Return the [x, y] coordinate for the center point of the cell that contains the specified text.  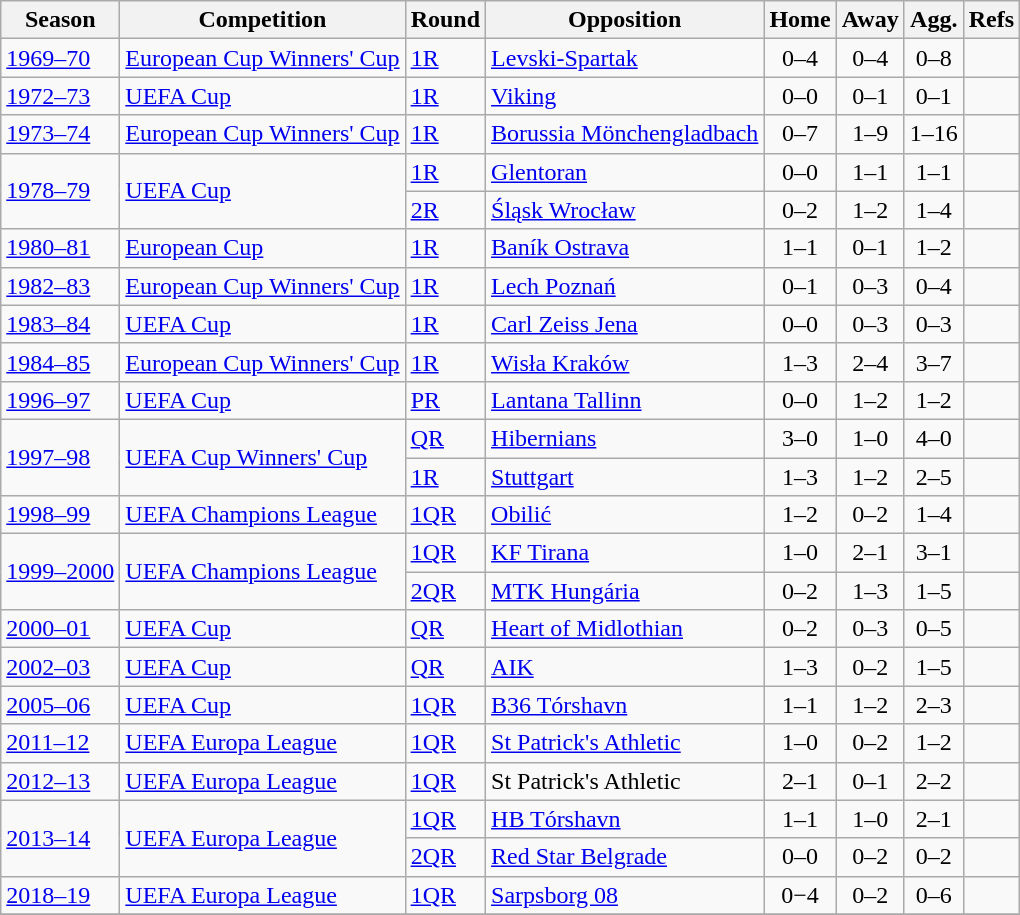
Stuttgart [625, 477]
0–6 [934, 895]
1–16 [934, 134]
0−4 [800, 895]
4–0 [934, 438]
2013–14 [60, 838]
Agg. [934, 20]
2011–12 [60, 743]
Baník Ostrava [625, 248]
1999–2000 [60, 572]
3–7 [934, 362]
Competition [262, 20]
1984–85 [60, 362]
0–7 [800, 134]
0–8 [934, 58]
Home [800, 20]
Round [445, 20]
MTK Hungária [625, 591]
Śląsk Wrocław [625, 210]
2000–01 [60, 629]
Red Star Belgrade [625, 857]
2–5 [934, 477]
European Cup [262, 248]
Borussia Mönchengladbach [625, 134]
1996–97 [60, 400]
AIK [625, 667]
2018–19 [60, 895]
2012–13 [60, 781]
B36 Tórshavn [625, 705]
Lantana Tallinn [625, 400]
Heart of Midlothian [625, 629]
KF Tirana [625, 553]
Glentoran [625, 172]
Season [60, 20]
1980–81 [60, 248]
1973–74 [60, 134]
2–2 [934, 781]
1–9 [870, 134]
Lech Poznań [625, 286]
2–4 [870, 362]
1997–98 [60, 457]
Hibernians [625, 438]
1982–83 [60, 286]
1972–73 [60, 96]
Wisła Kraków [625, 362]
2002–03 [60, 667]
Refs [991, 20]
3–1 [934, 553]
Carl Zeiss Jena [625, 324]
2005–06 [60, 705]
1983–84 [60, 324]
1978–79 [60, 191]
Sarpsborg 08 [625, 895]
2R [445, 210]
Obilić [625, 515]
Away [870, 20]
UEFA Cup Winners' Cup [262, 457]
0–5 [934, 629]
1998–99 [60, 515]
Viking [625, 96]
1969–70 [60, 58]
HB Tórshavn [625, 819]
Opposition [625, 20]
Levski-Spartak [625, 58]
2–3 [934, 705]
3–0 [800, 438]
PR [445, 400]
